Detect which cell encompasses the target text, then output its [x, y] center coordinate. 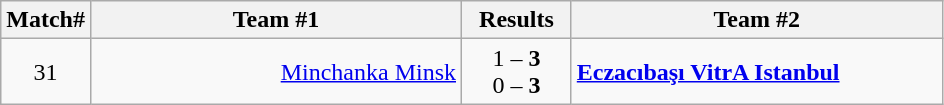
Minchanka Minsk [276, 72]
Team #1 [276, 20]
Eczacıbaşı VitrA Istanbul [756, 72]
1 – 3 0 – 3 [517, 72]
Results [517, 20]
Match# [46, 20]
31 [46, 72]
Team #2 [756, 20]
